Search for the cell housing the specified text and yield its (X, Y) center coordinate. 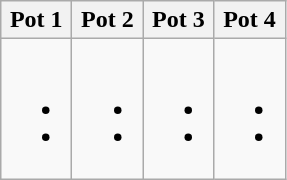
Pot 4 (250, 20)
Pot 1 (36, 20)
Pot 3 (178, 20)
Pot 2 (108, 20)
